Capture the cell that displays the provided text and extract its [x, y] central coordinate. 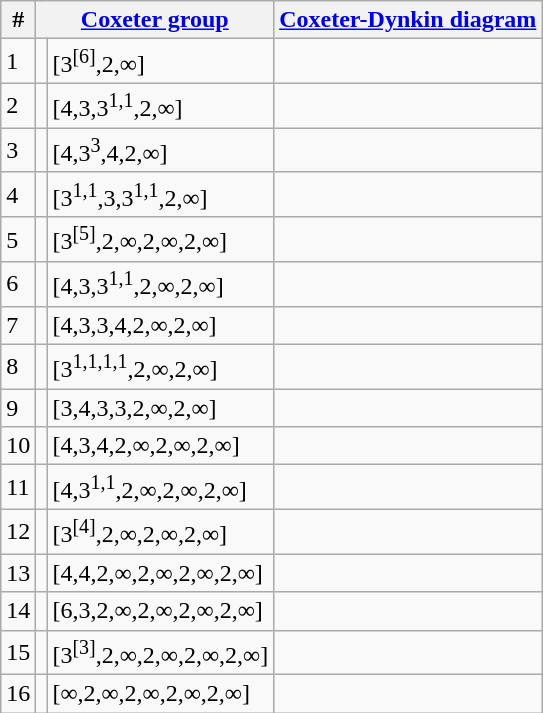
8 [18, 366]
[∞,2,∞,2,∞,2,∞,2,∞] [160, 694]
[31,1,3,31,1,2,∞] [160, 194]
[4,3,3,4,2,∞,2,∞] [160, 325]
6 [18, 284]
1 [18, 62]
[4,4,2,∞,2,∞,2,∞,2,∞] [160, 573]
[3[3],2,∞,2,∞,2,∞,2,∞] [160, 652]
16 [18, 694]
[4,33,4,2,∞] [160, 150]
[31,1,1,1,2,∞,2,∞] [160, 366]
9 [18, 408]
[3,4,3,3,2,∞,2,∞] [160, 408]
3 [18, 150]
4 [18, 194]
10 [18, 446]
Coxeter group [155, 20]
13 [18, 573]
11 [18, 488]
# [18, 20]
[6,3,2,∞,2,∞,2,∞,2,∞] [160, 611]
[3[5],2,∞,2,∞,2,∞] [160, 240]
[3[4],2,∞,2,∞,2,∞] [160, 532]
7 [18, 325]
[4,3,31,1,2,∞] [160, 106]
[4,31,1,2,∞,2,∞,2,∞] [160, 488]
[4,3,4,2,∞,2,∞,2,∞] [160, 446]
5 [18, 240]
12 [18, 532]
15 [18, 652]
Coxeter-Dynkin diagram [408, 20]
14 [18, 611]
2 [18, 106]
[3[6],2,∞] [160, 62]
[4,3,31,1,2,∞,2,∞] [160, 284]
